Capture the cell that displays the provided text and extract its [x, y] central coordinate. 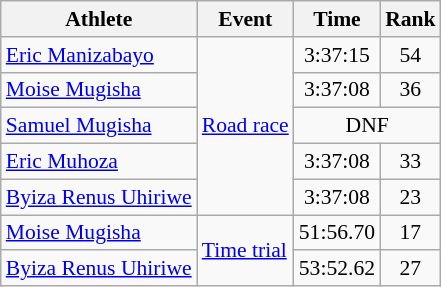
Rank [410, 19]
27 [410, 269]
Eric Manizabayo [99, 55]
33 [410, 162]
Event [246, 19]
17 [410, 233]
3:37:15 [337, 55]
36 [410, 90]
Time trial [246, 250]
Time [337, 19]
Eric Muhoza [99, 162]
54 [410, 55]
DNF [368, 126]
Athlete [99, 19]
23 [410, 197]
51:56.70 [337, 233]
Road race [246, 126]
53:52.62 [337, 269]
Samuel Mugisha [99, 126]
